Output the [x, y] coordinate of the center of the cell containing the given text.  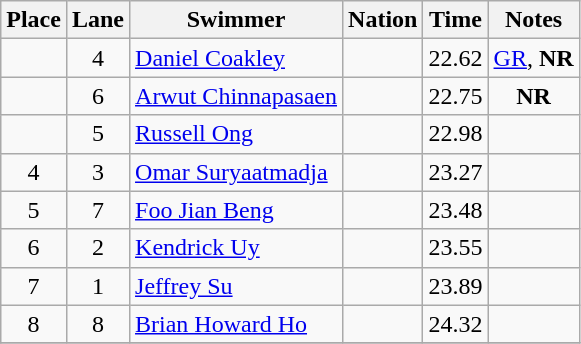
23.27 [456, 172]
2 [98, 248]
22.62 [456, 58]
Brian Howard Ho [236, 324]
Notes [534, 20]
GR, NR [534, 58]
Russell Ong [236, 134]
Swimmer [236, 20]
Foo Jian Beng [236, 210]
Daniel Coakley [236, 58]
23.55 [456, 248]
3 [98, 172]
22.75 [456, 96]
23.89 [456, 286]
1 [98, 286]
NR [534, 96]
Jeffrey Su [236, 286]
Omar Suryaatmadja [236, 172]
24.32 [456, 324]
Nation [383, 20]
Time [456, 20]
Lane [98, 20]
Kendrick Uy [236, 248]
Arwut Chinnapasaen [236, 96]
Place [34, 20]
22.98 [456, 134]
23.48 [456, 210]
